Identify which cell holds the provided text, then report its (X, Y) central coordinate. 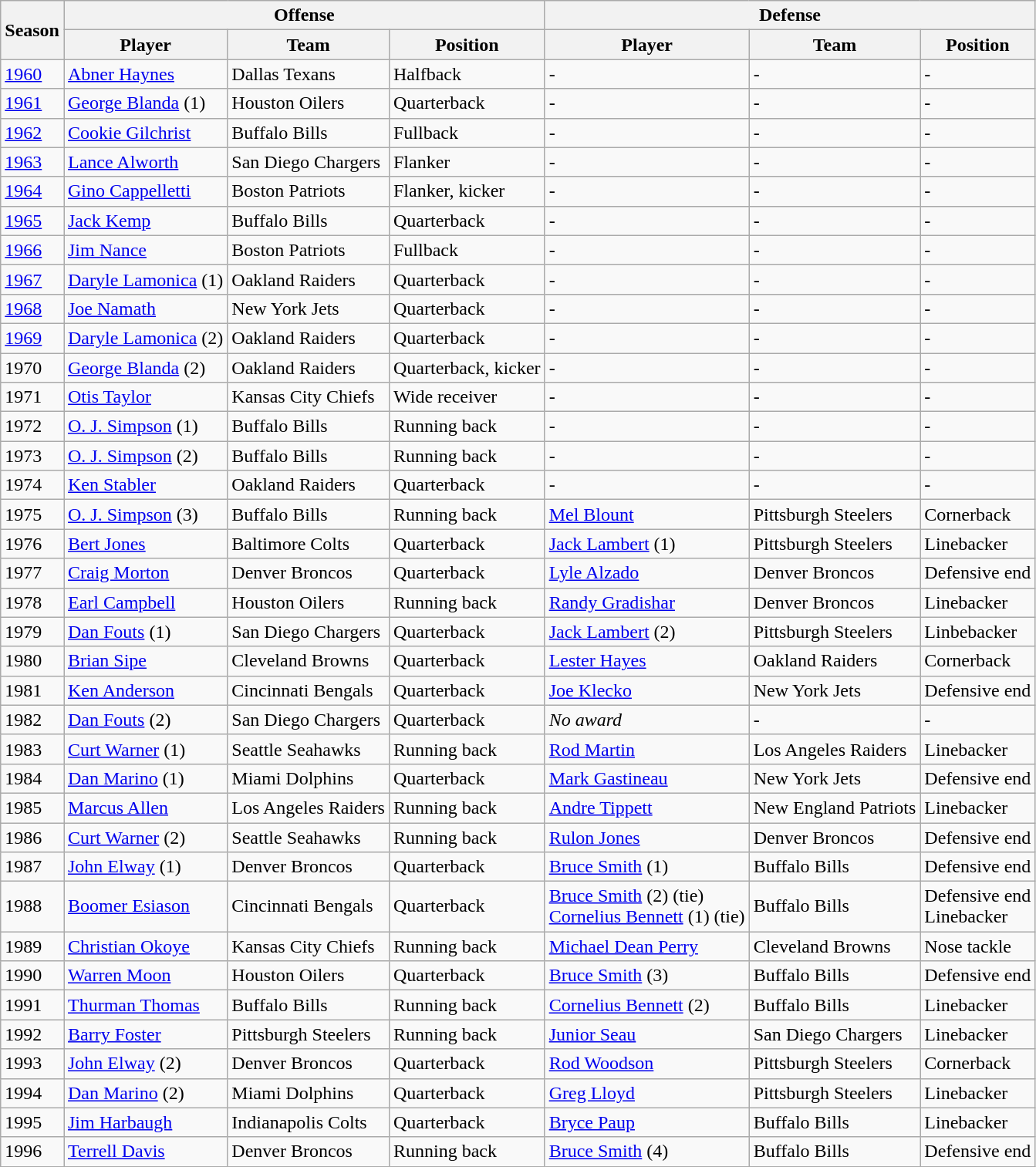
1962 (32, 133)
Mark Gastineau (646, 778)
1993 (32, 1064)
1973 (32, 456)
1987 (32, 867)
1982 (32, 720)
Flanker, kicker (467, 191)
Rod Martin (646, 749)
Linbebacker (978, 632)
Dan Marino (2) (145, 1093)
Offense (304, 15)
Cookie Gilchrist (145, 133)
Boomer Esiason (145, 907)
Indianapolis Colts (309, 1122)
Curt Warner (1) (145, 749)
1969 (32, 338)
1986 (32, 837)
1990 (32, 976)
Marcus Allen (145, 808)
Randy Gradishar (646, 602)
Greg Lloyd (646, 1093)
1978 (32, 602)
1965 (32, 221)
Andre Tippett (646, 808)
Defense (790, 15)
No award (646, 720)
1994 (32, 1093)
1979 (32, 632)
Junior Seau (646, 1034)
Michael Dean Perry (646, 946)
New England Patriots (835, 808)
Lance Alworth (145, 162)
Earl Campbell (145, 602)
Jack Kemp (145, 221)
1971 (32, 397)
1988 (32, 907)
Mel Blount (646, 514)
Wide receiver (467, 397)
1967 (32, 279)
Ken Stabler (145, 485)
Thurman Thomas (145, 1005)
1980 (32, 661)
Baltimore Colts (309, 544)
1985 (32, 808)
Defensive end Linebacker (978, 907)
O. J. Simpson (3) (145, 514)
Bruce Smith (2) (tie) Cornelius Bennett (1) (tie) (646, 907)
George Blanda (1) (145, 103)
Bruce Smith (4) (646, 1152)
Dan Fouts (1) (145, 632)
Quarterback, kicker (467, 368)
1977 (32, 573)
Joe Klecko (646, 690)
1974 (32, 485)
George Blanda (2) (145, 368)
1960 (32, 74)
Curt Warner (2) (145, 837)
1992 (32, 1034)
Dallas Texans (309, 74)
1984 (32, 778)
Bryce Paup (646, 1122)
1963 (32, 162)
Barry Foster (145, 1034)
1989 (32, 946)
Otis Taylor (145, 397)
Daryle Lamonica (1) (145, 279)
Bruce Smith (1) (646, 867)
Daryle Lamonica (2) (145, 338)
1995 (32, 1122)
John Elway (1) (145, 867)
1996 (32, 1152)
Halfback (467, 74)
Christian Okoye (145, 946)
Dan Fouts (2) (145, 720)
Brian Sipe (145, 661)
1991 (32, 1005)
Bert Jones (145, 544)
1975 (32, 514)
Lyle Alzado (646, 573)
1981 (32, 690)
Gino Cappelletti (145, 191)
1970 (32, 368)
O. J. Simpson (1) (145, 427)
Warren Moon (145, 976)
1964 (32, 191)
1961 (32, 103)
Dan Marino (1) (145, 778)
Lester Hayes (646, 661)
Cornelius Bennett (2) (646, 1005)
Abner Haynes (145, 74)
1976 (32, 544)
Rod Woodson (646, 1064)
Rulon Jones (646, 837)
1968 (32, 309)
1972 (32, 427)
1983 (32, 749)
Bruce Smith (3) (646, 976)
Jim Nance (145, 250)
O. J. Simpson (2) (145, 456)
Terrell Davis (145, 1152)
Jack Lambert (2) (646, 632)
John Elway (2) (145, 1064)
Flanker (467, 162)
1966 (32, 250)
Season (32, 30)
Jack Lambert (1) (646, 544)
Jim Harbaugh (145, 1122)
Joe Namath (145, 309)
Ken Anderson (145, 690)
Craig Morton (145, 573)
Nose tackle (978, 946)
